Search for the cell housing the specified text and yield its [x, y] center coordinate. 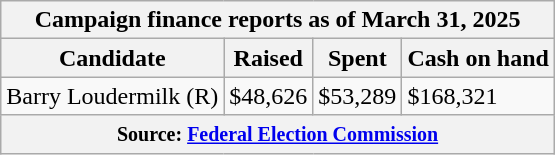
Cash on hand [478, 58]
$53,289 [358, 96]
Raised [268, 58]
Candidate [112, 58]
Source: Federal Election Commission [278, 134]
Campaign finance reports as of March 31, 2025 [278, 20]
Spent [358, 58]
$168,321 [478, 96]
Barry Loudermilk (R) [112, 96]
$48,626 [268, 96]
